Determine the (x, y) coordinate at the center of the cell enclosing the given text.  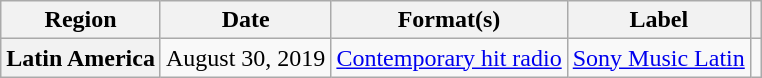
Format(s) (449, 20)
Sony Music Latin (658, 58)
August 30, 2019 (245, 58)
Contemporary hit radio (449, 58)
Region (81, 20)
Label (658, 20)
Latin America (81, 58)
Date (245, 20)
